Return (X, Y) of the center of cell containing provided text 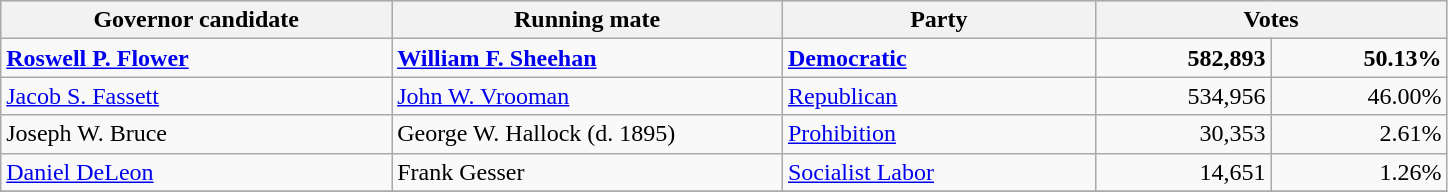
Republican (938, 96)
46.00% (1359, 96)
582,893 (1183, 58)
John W. Vrooman (588, 96)
Prohibition (938, 134)
14,651 (1183, 172)
Roswell P. Flower (196, 58)
Governor candidate (196, 20)
Democratic (938, 58)
Votes (1271, 20)
50.13% (1359, 58)
Jacob S. Fassett (196, 96)
Joseph W. Bruce (196, 134)
Frank Gesser (588, 172)
2.61% (1359, 134)
Daniel DeLeon (196, 172)
534,956 (1183, 96)
1.26% (1359, 172)
Party (938, 20)
George W. Hallock (d. 1895) (588, 134)
30,353 (1183, 134)
Socialist Labor (938, 172)
William F. Sheehan (588, 58)
Running mate (588, 20)
